Scan for the cell matching the given text and deliver its [x, y] coordinate at center. 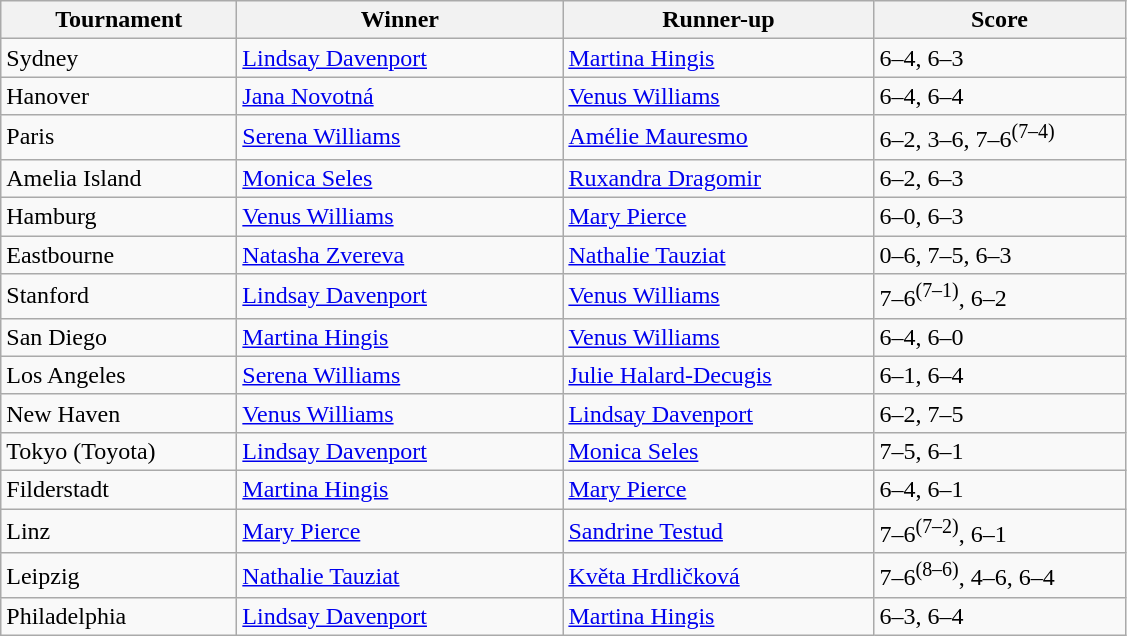
Score [1000, 20]
Filderstadt [119, 489]
Amelia Island [119, 178]
7–6(7–2), 6–1 [1000, 532]
Natasha Zvereva [400, 255]
Sydney [119, 58]
Tokyo (Toyota) [119, 451]
6–3, 6–4 [1000, 617]
Paris [119, 138]
Runner-up [718, 20]
0–6, 7–5, 6–3 [1000, 255]
7–6(7–1), 6–2 [1000, 296]
6–2, 6–3 [1000, 178]
Winner [400, 20]
Eastbourne [119, 255]
Amélie Mauresmo [718, 138]
Ruxandra Dragomir [718, 178]
7–6(8–6), 4–6, 6–4 [1000, 576]
Jana Novotná [400, 96]
Julie Halard-Decugis [718, 375]
Tournament [119, 20]
6–4, 6–3 [1000, 58]
6–0, 6–3 [1000, 217]
6–4, 6–0 [1000, 337]
6–4, 6–4 [1000, 96]
Leipzig [119, 576]
Los Angeles [119, 375]
6–2, 7–5 [1000, 413]
7–5, 6–1 [1000, 451]
Philadelphia [119, 617]
San Diego [119, 337]
6–1, 6–4 [1000, 375]
Stanford [119, 296]
New Haven [119, 413]
6–2, 3–6, 7–6(7–4) [1000, 138]
Květa Hrdličková [718, 576]
Hamburg [119, 217]
Linz [119, 532]
6–4, 6–1 [1000, 489]
Hanover [119, 96]
Sandrine Testud [718, 532]
